From the cell containing the given text, extract its center point as (x, y) coordinate. 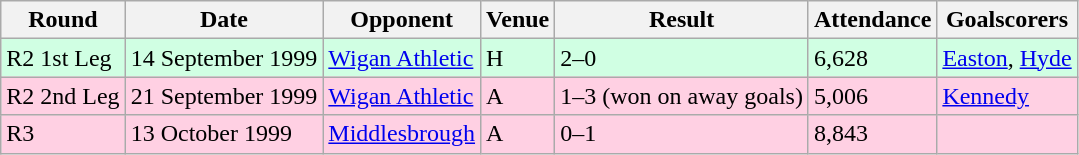
2–0 (682, 58)
R2 1st Leg (63, 58)
Round (63, 20)
Goalscorers (1007, 20)
5,006 (872, 96)
0–1 (682, 134)
6,628 (872, 58)
H (518, 58)
14 September 1999 (224, 58)
Middlesbrough (402, 134)
R3 (63, 134)
R2 2nd Leg (63, 96)
8,843 (872, 134)
Date (224, 20)
Easton, Hyde (1007, 58)
13 October 1999 (224, 134)
Result (682, 20)
Kennedy (1007, 96)
Venue (518, 20)
Attendance (872, 20)
1–3 (won on away goals) (682, 96)
21 September 1999 (224, 96)
Opponent (402, 20)
